Extract the [x, y] coordinate from the center of the cell holding the provided text.  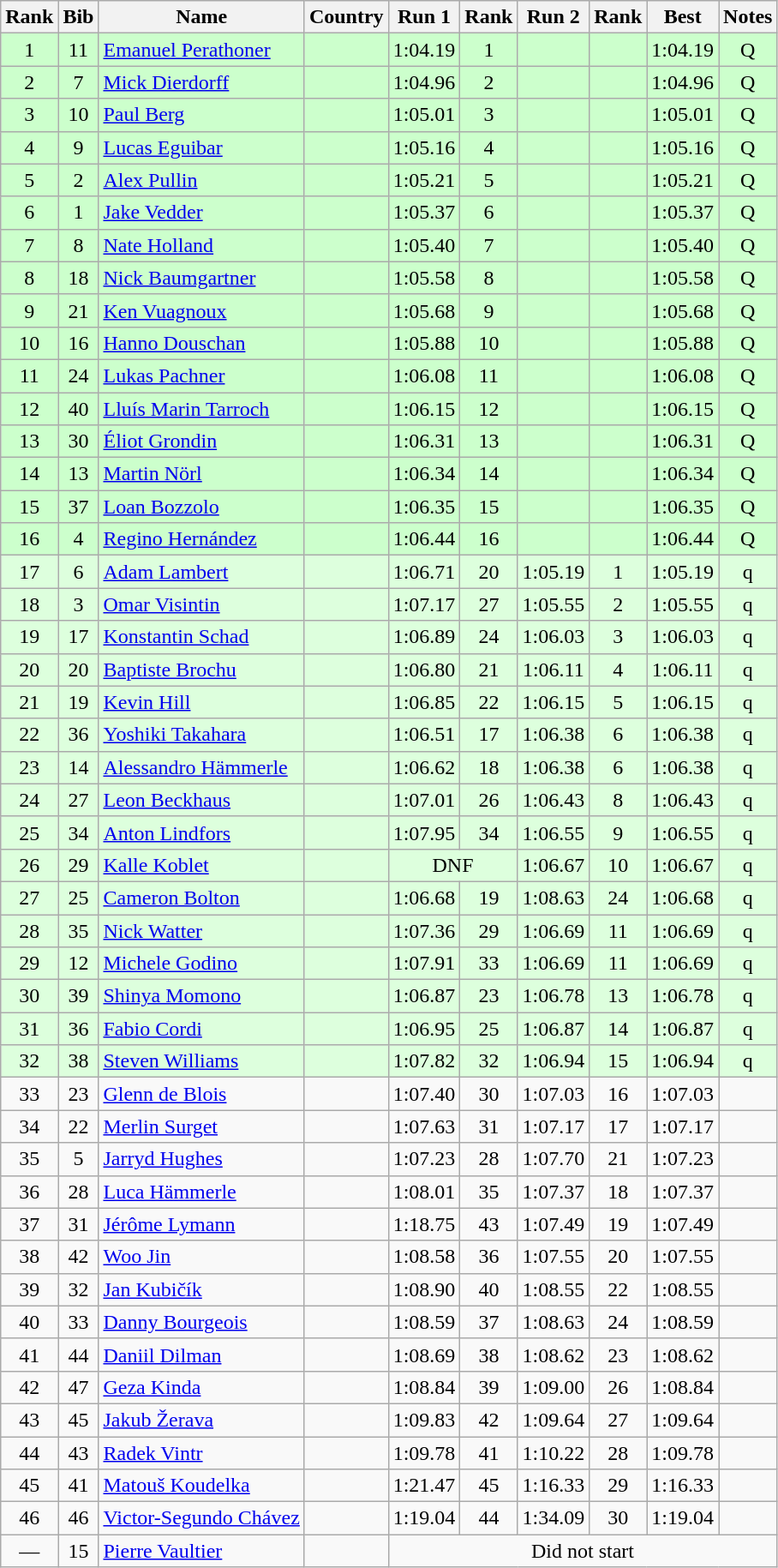
1:06.95 [424, 1029]
Daniil Dilman [201, 1355]
Jake Vedder [201, 213]
Luca Hämmerle [201, 1192]
Hanno Douschan [201, 343]
Matouš Koudelka [201, 1486]
1:08.90 [424, 1289]
1:07.95 [424, 832]
Konstantin Schad [201, 637]
Kalle Koblet [201, 865]
1:07.36 [424, 930]
Ken Vuagnoux [201, 310]
Nick Baumgartner [201, 278]
DNF [452, 865]
Lukas Pachner [201, 375]
Jarryd Hughes [201, 1159]
1:07.82 [424, 1061]
Éliot Grondin [201, 442]
Omar Visintin [201, 604]
Pierre Vaultier [201, 1551]
Nate Holland [201, 245]
Alessandro Hämmerle [201, 767]
Baptiste Brochu [201, 670]
Glenn de Blois [201, 1094]
Jérôme Lymann [201, 1224]
1:21.47 [424, 1486]
Yoshiki Takahara [201, 735]
Victor-Segundo Chávez [201, 1518]
Did not start [583, 1551]
1:10.22 [554, 1453]
Danny Bourgeois [201, 1322]
Nick Watter [201, 930]
1:06.71 [424, 572]
Radek Vintr [201, 1453]
Run 1 [424, 17]
47 [79, 1387]
Shinya Momono [201, 996]
Woo Jin [201, 1257]
Country [346, 17]
Steven Williams [201, 1061]
Loan Bozzolo [201, 507]
Jan Kubičík [201, 1289]
Adam Lambert [201, 572]
1:09.00 [554, 1387]
Leon Beckhaus [201, 800]
Lluís Marin Tarroch [201, 409]
Name [201, 17]
1:18.75 [424, 1224]
Michele Godino [201, 964]
Anton Lindfors [201, 832]
Lucas Eguibar [201, 147]
1:08.69 [424, 1355]
Emanuel Perathoner [201, 50]
Paul Berg [201, 115]
1:07.40 [424, 1094]
Bib [79, 17]
1:07.91 [424, 964]
Mick Dierdorff [201, 82]
— [29, 1551]
1:08.01 [424, 1192]
Alex Pullin [201, 180]
1:06.80 [424, 670]
1:07.63 [424, 1126]
1:09.83 [424, 1420]
Best [683, 17]
Run 2 [554, 17]
1:07.01 [424, 800]
Merlin Surget [201, 1126]
1:06.62 [424, 767]
1:06.85 [424, 702]
1:06.89 [424, 637]
Fabio Cordi [201, 1029]
1:08.58 [424, 1257]
Cameron Bolton [201, 898]
Regino Hernández [201, 539]
Geza Kinda [201, 1387]
1:34.09 [554, 1518]
Jakub Žerava [201, 1420]
Kevin Hill [201, 702]
1:07.70 [554, 1159]
Notes [748, 17]
Martin Nörl [201, 474]
1:06.51 [424, 735]
